Extract the [x, y] coordinate from the center of the cell holding the provided text.  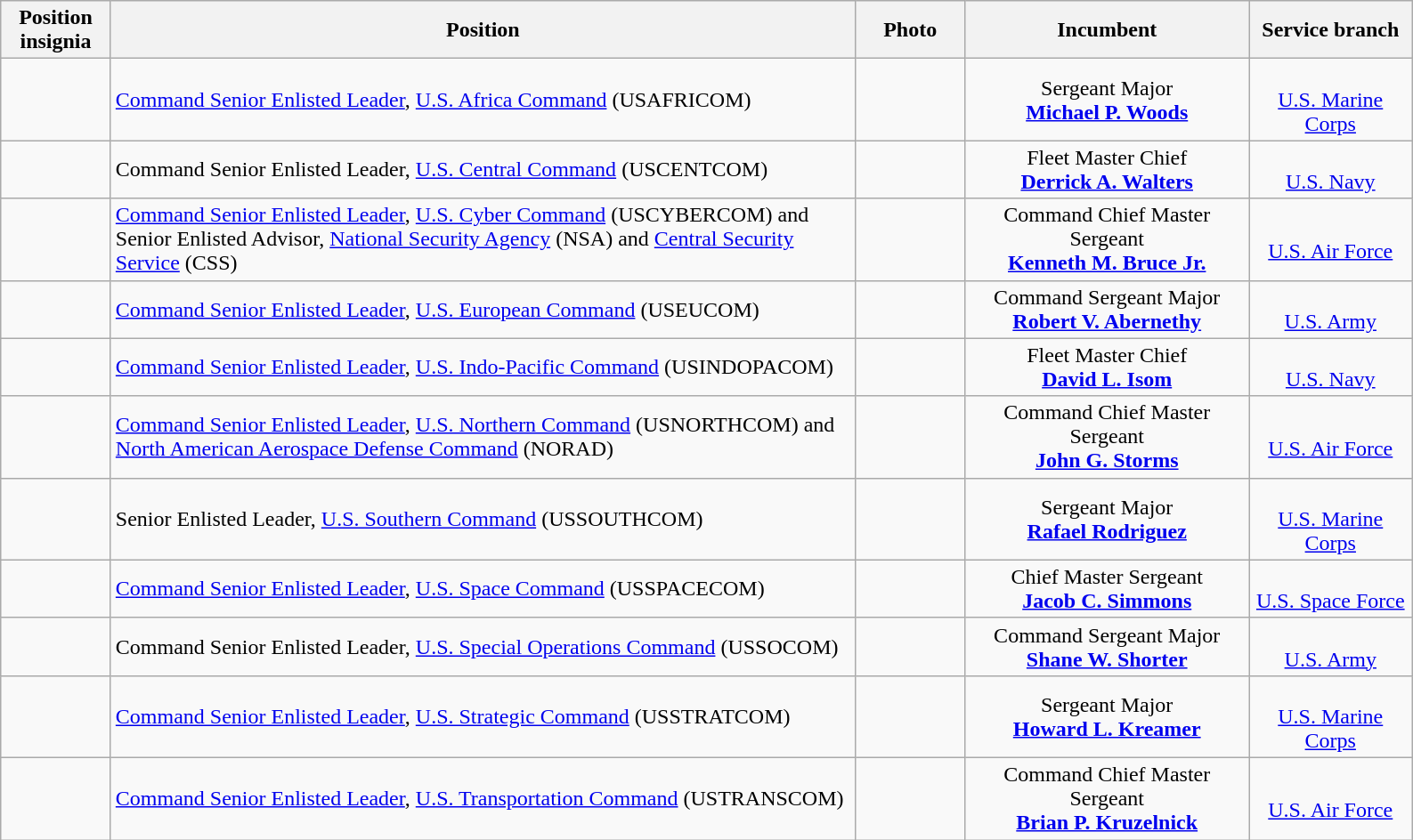
Command Senior Enlisted Leader, U.S. Transportation Command (USTRANSCOM) [483, 798]
Incumbent [1108, 30]
Fleet Master ChiefDavid L. Isom [1108, 367]
Command Senior Enlisted Leader, U.S. Space Command (USSPACECOM) [483, 589]
Command Chief Master SergeantBrian P. Kruzelnick [1108, 798]
Command Chief Master SergeantKenneth M. Bruce Jr. [1108, 239]
Command Senior Enlisted Leader, U.S. European Command (USEUCOM) [483, 310]
Service branch [1330, 30]
Sergeant MajorRafael Rodriguez [1108, 519]
U.S. Space Force [1330, 589]
Sergeant MajorMichael P. Woods [1108, 100]
Command Senior Enlisted Leader, U.S. Africa Command (USAFRICOM) [483, 100]
Command Senior Enlisted Leader, U.S. Special Operations Command (USSOCOM) [483, 646]
Command Senior Enlisted Leader, U.S. Indo-Pacific Command (USINDOPACOM) [483, 367]
Command Senior Enlisted Leader, U.S. Strategic Command (USSTRATCOM) [483, 716]
Fleet Master ChiefDerrick A. Walters [1108, 169]
Command Senior Enlisted Leader, U.S. Central Command (USCENTCOM) [483, 169]
Position [483, 30]
Senior Enlisted Leader, U.S. Southern Command (USSOUTHCOM) [483, 519]
Position insignia [56, 30]
Chief Master SergeantJacob C. Simmons [1108, 589]
Command Chief Master SergeantJohn G. Storms [1108, 437]
Command Senior Enlisted Leader, U.S. Northern Command (USNORTHCOM) andNorth American Aerospace Defense Command (NORAD) [483, 437]
Command Sergeant MajorRobert V. Abernethy [1108, 310]
Command Sergeant MajorShane W. Shorter [1108, 646]
Photo [910, 30]
Sergeant MajorHoward L. Kreamer [1108, 716]
